Pinpoint the cell where the given text exists, returning its (x, y) midpoint coordinate. 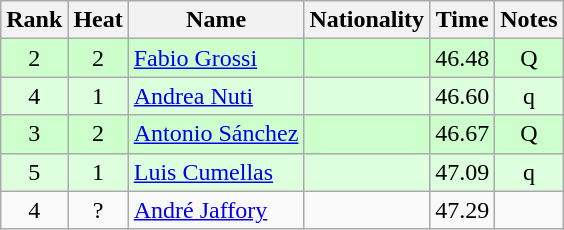
3 (34, 134)
Heat (98, 20)
46.48 (462, 58)
46.60 (462, 96)
Name (216, 20)
André Jaffory (216, 210)
Antonio Sánchez (216, 134)
Andrea Nuti (216, 96)
Luis Cumellas (216, 172)
? (98, 210)
Rank (34, 20)
Notes (529, 20)
Nationality (367, 20)
5 (34, 172)
47.09 (462, 172)
47.29 (462, 210)
46.67 (462, 134)
Fabio Grossi (216, 58)
Time (462, 20)
